Detect which cell encompasses the target text, then output its (X, Y) center coordinate. 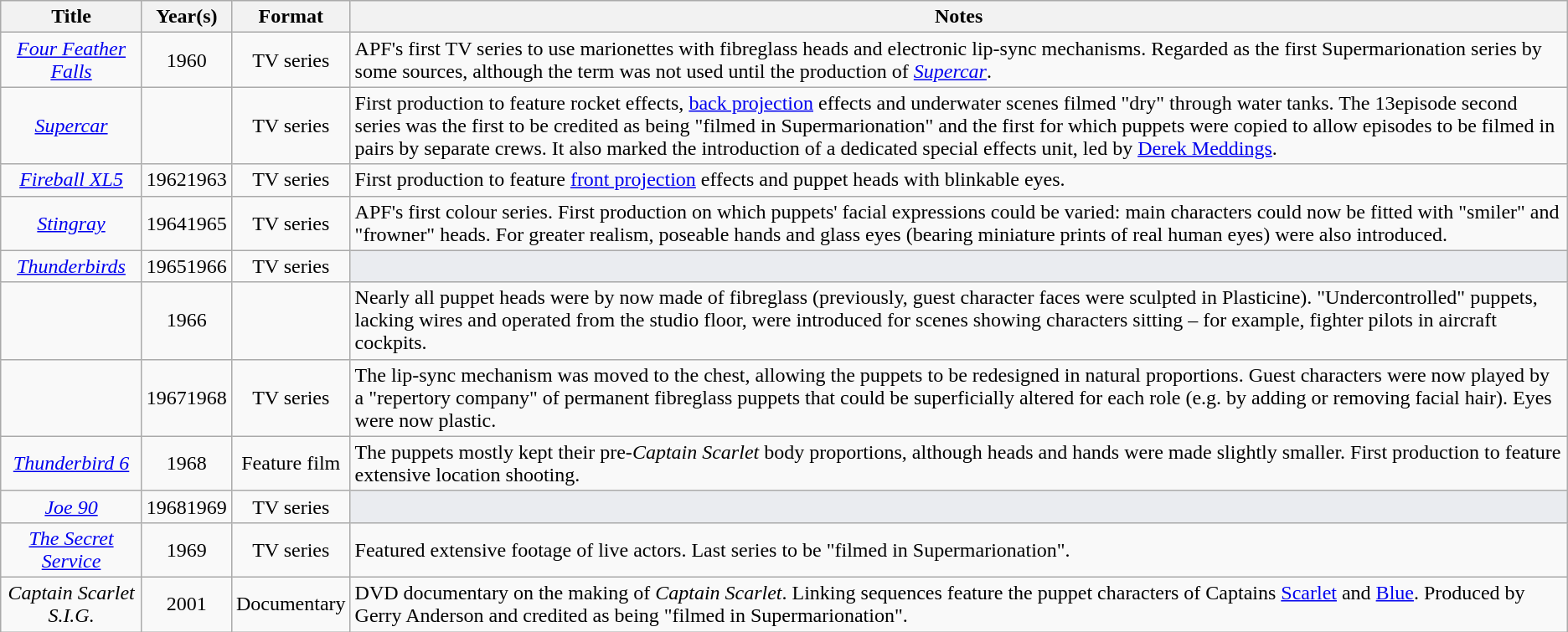
Documentary (291, 604)
Feature film (291, 464)
1968 (186, 464)
19651966 (186, 266)
19671968 (186, 398)
1969 (186, 549)
2001 (186, 604)
First production to feature front projection effects and puppet heads with blinkable eyes. (958, 180)
Title (72, 17)
Year(s) (186, 17)
Joe 90 (72, 506)
1966 (186, 321)
Featured extensive footage of live actors. Last series to be "filmed in Supermarionation". (958, 549)
Format (291, 17)
Stingray (72, 223)
1960 (186, 60)
19681969 (186, 506)
Fireball XL5 (72, 180)
The Secret Service (72, 549)
19621963 (186, 180)
19641965 (186, 223)
Supercar (72, 126)
Captain Scarlet S.I.G. (72, 604)
Notes (958, 17)
Thunderbird 6 (72, 464)
Four Feather Falls (72, 60)
Thunderbirds (72, 266)
